Output the (x, y) coordinate of the center of the cell containing the given text.  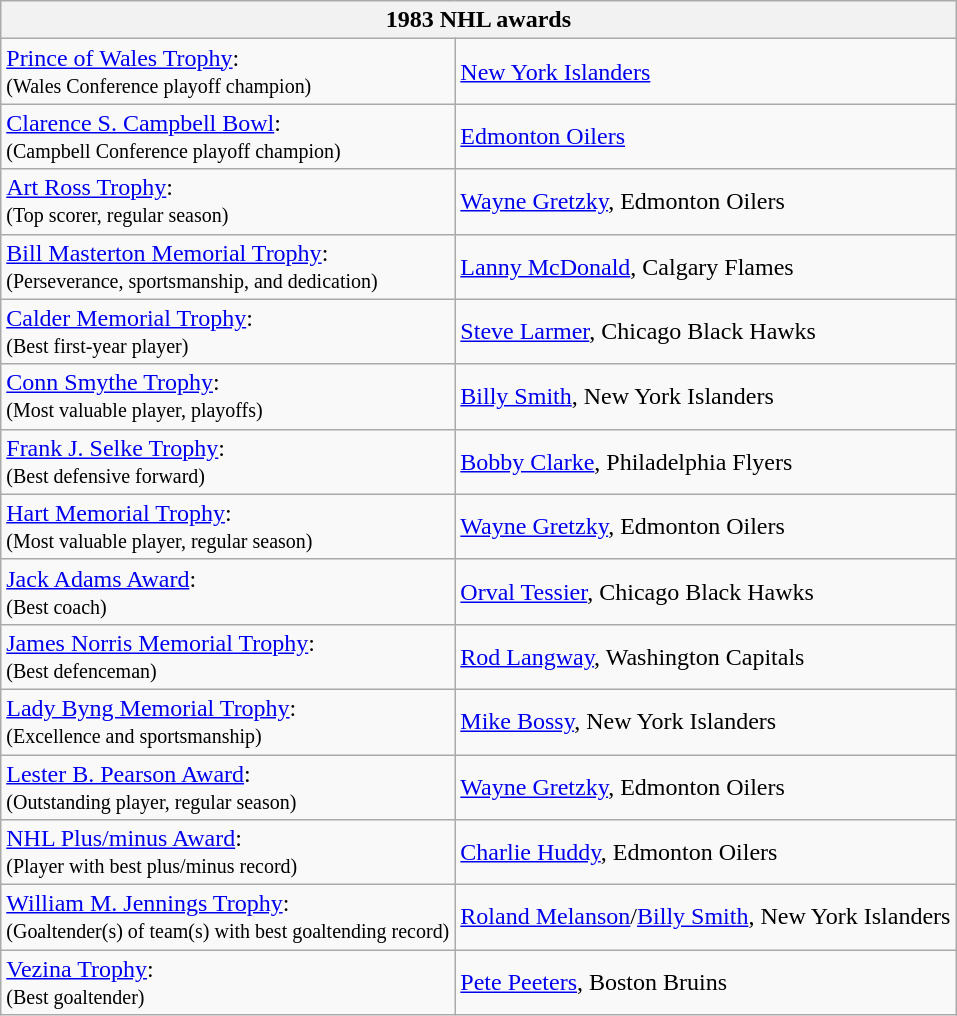
Bill Masterton Memorial Trophy:(Perseverance, sportsmanship, and dedication) (228, 266)
1983 NHL awards (478, 20)
Bobby Clarke, Philadelphia Flyers (706, 462)
Calder Memorial Trophy:(Best first-year player) (228, 332)
Orval Tessier, Chicago Black Hawks (706, 592)
Steve Larmer, Chicago Black Hawks (706, 332)
William M. Jennings Trophy:(Goaltender(s) of team(s) with best goaltending record) (228, 918)
James Norris Memorial Trophy:(Best defenceman) (228, 656)
Edmonton Oilers (706, 136)
Lanny McDonald, Calgary Flames (706, 266)
Art Ross Trophy:(Top scorer, regular season) (228, 202)
Charlie Huddy, Edmonton Oilers (706, 852)
Jack Adams Award:(Best coach) (228, 592)
Pete Peeters, Boston Bruins (706, 982)
Prince of Wales Trophy:(Wales Conference playoff champion) (228, 72)
Billy Smith, New York Islanders (706, 396)
Lester B. Pearson Award:(Outstanding player, regular season) (228, 786)
New York Islanders (706, 72)
Rod Langway, Washington Capitals (706, 656)
Roland Melanson/Billy Smith, New York Islanders (706, 918)
Lady Byng Memorial Trophy:(Excellence and sportsmanship) (228, 722)
Mike Bossy, New York Islanders (706, 722)
Vezina Trophy:(Best goaltender) (228, 982)
Frank J. Selke Trophy:(Best defensive forward) (228, 462)
Conn Smythe Trophy:(Most valuable player, playoffs) (228, 396)
Hart Memorial Trophy:(Most valuable player, regular season) (228, 526)
NHL Plus/minus Award:(Player with best plus/minus record) (228, 852)
Clarence S. Campbell Bowl:(Campbell Conference playoff champion) (228, 136)
